Output the (X, Y) coordinate of the center of the cell containing the given text.  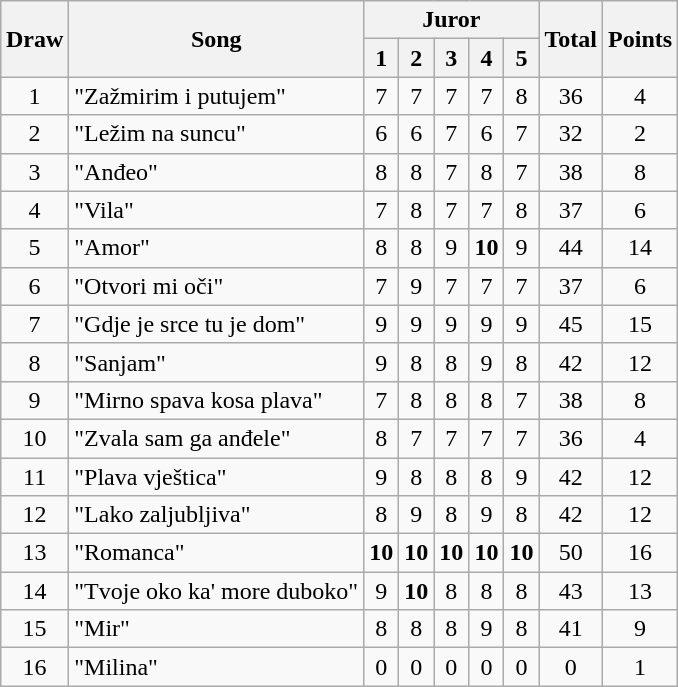
43 (571, 591)
11 (34, 477)
"Milina" (216, 667)
"Lako zaljubljiva" (216, 515)
Points (640, 39)
Draw (34, 39)
"Zvala sam ga anđele" (216, 438)
32 (571, 134)
Juror (452, 20)
44 (571, 248)
"Tvoje oko ka' more duboko" (216, 591)
"Otvori mi oči" (216, 286)
"Mirno spava kosa plava" (216, 400)
Total (571, 39)
"Plava vještica" (216, 477)
41 (571, 629)
"Zažmirim i putujem" (216, 96)
"Anđeo" (216, 172)
"Ležim na suncu" (216, 134)
45 (571, 324)
"Sanjam" (216, 362)
"Amor" (216, 248)
"Romanca" (216, 553)
"Vila" (216, 210)
"Mir" (216, 629)
Song (216, 39)
"Gdje je srce tu je dom" (216, 324)
50 (571, 553)
